Capture the cell that displays the provided text and extract its [X, Y] central coordinate. 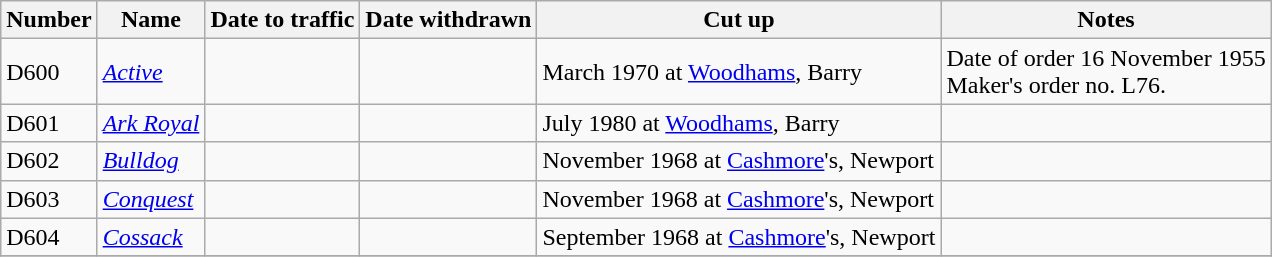
D601 [49, 123]
Notes [1106, 20]
September 1968 at Cashmore's, Newport [739, 237]
Active [151, 72]
D604 [49, 237]
July 1980 at Woodhams, Barry [739, 123]
Date of order 16 November 1955Maker's order no. L76. [1106, 72]
Date withdrawn [448, 20]
Date to traffic [282, 20]
March 1970 at Woodhams, Barry [739, 72]
D603 [49, 199]
Name [151, 20]
Bulldog [151, 161]
D602 [49, 161]
Cut up [739, 20]
D600 [49, 72]
Cossack [151, 237]
Ark Royal [151, 123]
Number [49, 20]
Conquest [151, 199]
